Determine the (x, y) coordinate at the center of the cell enclosing the given text.  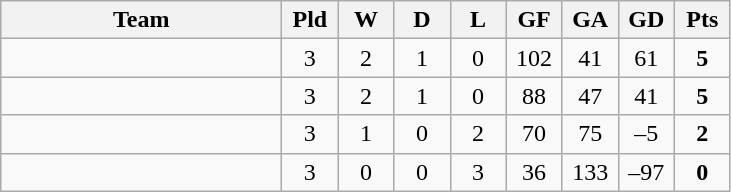
102 (534, 58)
Team (142, 20)
133 (590, 172)
GD (646, 20)
Pld (310, 20)
L (478, 20)
Pts (702, 20)
–5 (646, 134)
61 (646, 58)
36 (534, 172)
W (366, 20)
D (422, 20)
GA (590, 20)
47 (590, 96)
70 (534, 134)
88 (534, 96)
–97 (646, 172)
75 (590, 134)
GF (534, 20)
